Find where the given text appears and provide that cell's center as [X, Y] coordinate. 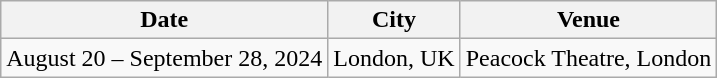
Peacock Theatre, London [588, 58]
London, UK [394, 58]
Venue [588, 20]
August 20 – September 28, 2024 [164, 58]
Date [164, 20]
City [394, 20]
